Locate the cell with the specified text and output its (X, Y) center coordinate. 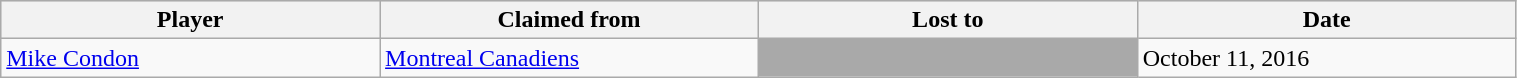
Claimed from (570, 20)
October 11, 2016 (1326, 58)
Montreal Canadiens (570, 58)
Mike Condon (190, 58)
Lost to (948, 20)
Date (1326, 20)
Player (190, 20)
